Output the [x, y] coordinate of the center of the cell containing the given text.  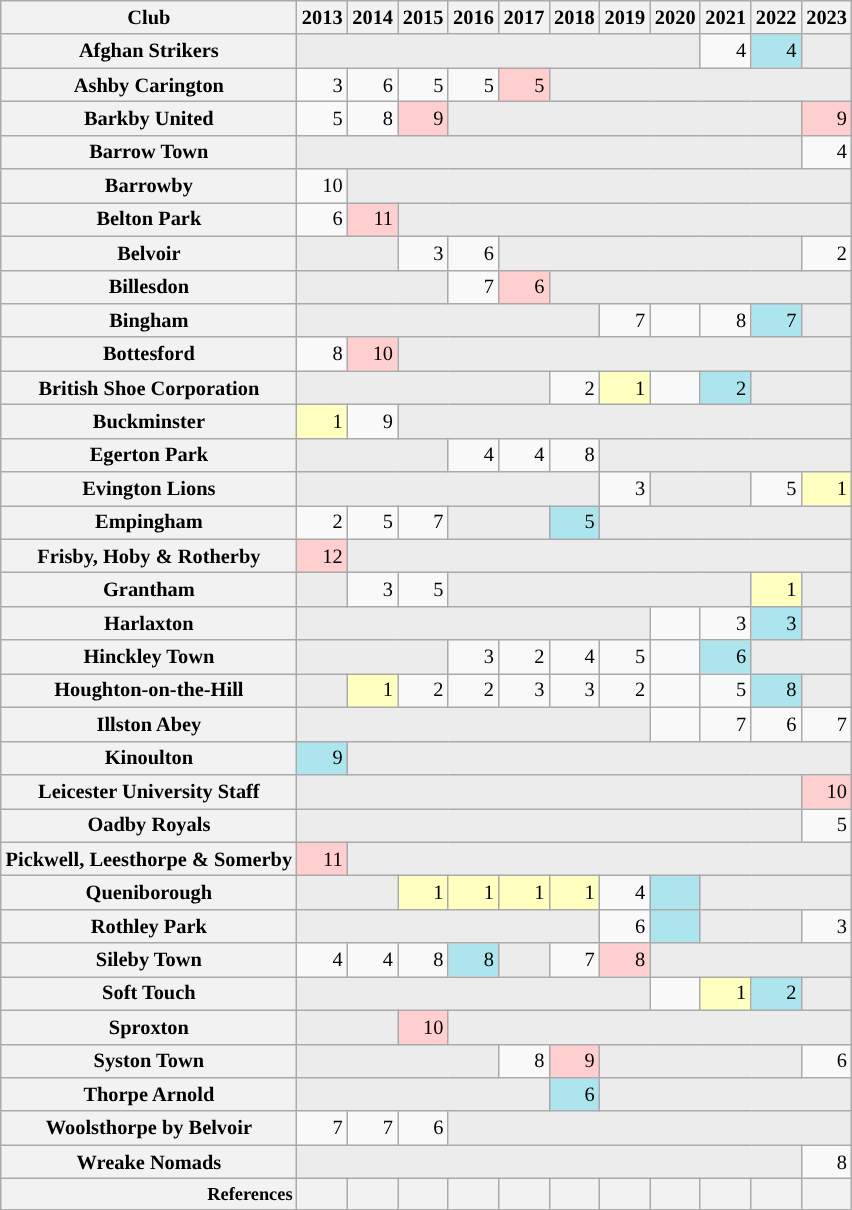
Illston Abey [149, 724]
2019 [625, 17]
2015 [423, 17]
Barrowby [149, 186]
Leicester University Staff [149, 791]
Syston Town [149, 1061]
2020 [675, 17]
12 [322, 556]
Soft Touch [149, 993]
Billesdon [149, 287]
Frisby, Hoby & Rotherby [149, 556]
Buckminster [149, 421]
Houghton-on-the-Hill [149, 690]
Woolsthorpe by Belvoir [149, 1128]
Barrow Town [149, 152]
Bottesford [149, 354]
Bingham [149, 320]
2017 [524, 17]
Ashby Carington [149, 85]
Pickwell, Leesthorpe & Somerby [149, 859]
Wreake Nomads [149, 1162]
Barkby United [149, 118]
Sileby Town [149, 960]
Sproxton [149, 1027]
2021 [725, 17]
Harlaxton [149, 623]
Belton Park [149, 219]
Club [149, 17]
References [149, 1194]
Grantham [149, 589]
Evington Lions [149, 489]
Hinckley Town [149, 657]
2016 [473, 17]
2023 [826, 17]
2013 [322, 17]
Rothley Park [149, 926]
Afghan Strikers [149, 51]
2022 [776, 17]
Queniborough [149, 892]
Oadby Royals [149, 825]
Kinoulton [149, 758]
2014 [372, 17]
Empingham [149, 522]
Egerton Park [149, 455]
Thorpe Arnold [149, 1094]
Belvoir [149, 253]
2018 [574, 17]
British Shoe Corporation [149, 388]
